Identify which cell holds the provided text, then report its (X, Y) central coordinate. 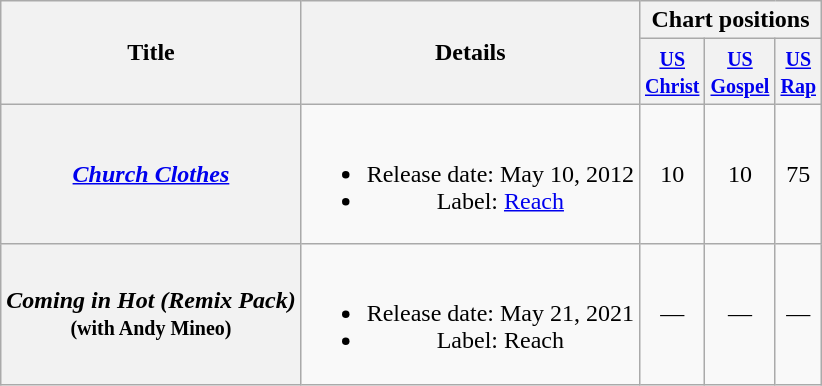
USChrist (672, 72)
75 (798, 174)
Details (470, 52)
USGospel (740, 72)
USRap (798, 72)
Coming in Hot (Remix Pack)(with Andy Mineo) (151, 314)
Title (151, 52)
Chart positions (730, 20)
Church Clothes (151, 174)
Release date: May 10, 2012Label: Reach (470, 174)
Release date: May 21, 2021Label: Reach (470, 314)
